Provide the [X, Y] coordinate of the cell's center where the given text is located.  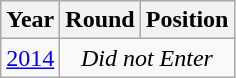
2014 [30, 58]
Position [187, 20]
Year [30, 20]
Did not Enter [147, 58]
Round [100, 20]
